Provide the (X, Y) coordinate of the cell's center where the given text is located.  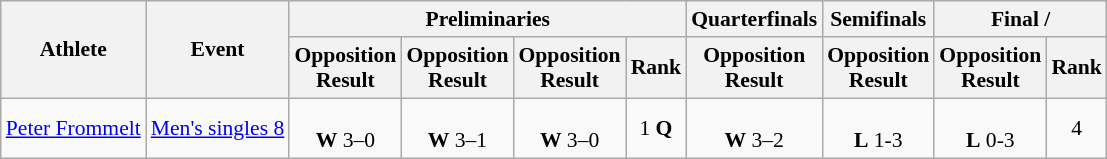
W 3–1 (457, 128)
Men's singles 8 (218, 128)
L 0-3 (990, 128)
L 1-3 (878, 128)
Peter Frommelt (74, 128)
Quarterfinals (754, 19)
4 (1076, 128)
1 Q (656, 128)
W 3–2 (754, 128)
Athlete (74, 50)
Final / (1020, 19)
Event (218, 50)
Preliminaries (488, 19)
Semifinals (878, 19)
